Detect which cell encompasses the target text, then output its (x, y) center coordinate. 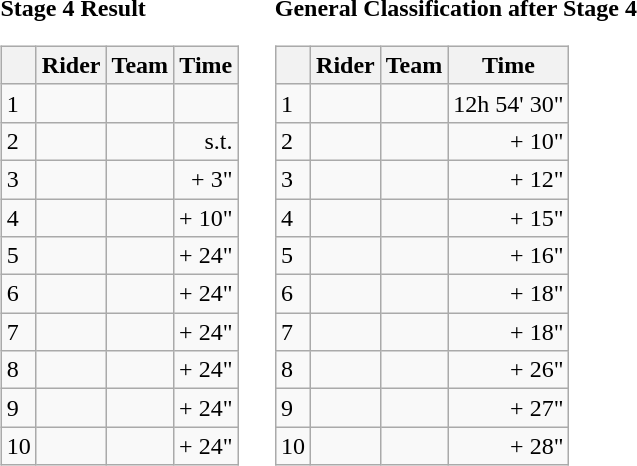
+ 28" (508, 446)
s.t. (206, 141)
+ 26" (508, 370)
+ 27" (508, 408)
12h 54' 30" (508, 103)
+ 16" (508, 256)
+ 15" (508, 217)
+ 3" (206, 179)
+ 12" (508, 179)
